Return [x, y] of the center of cell containing provided text 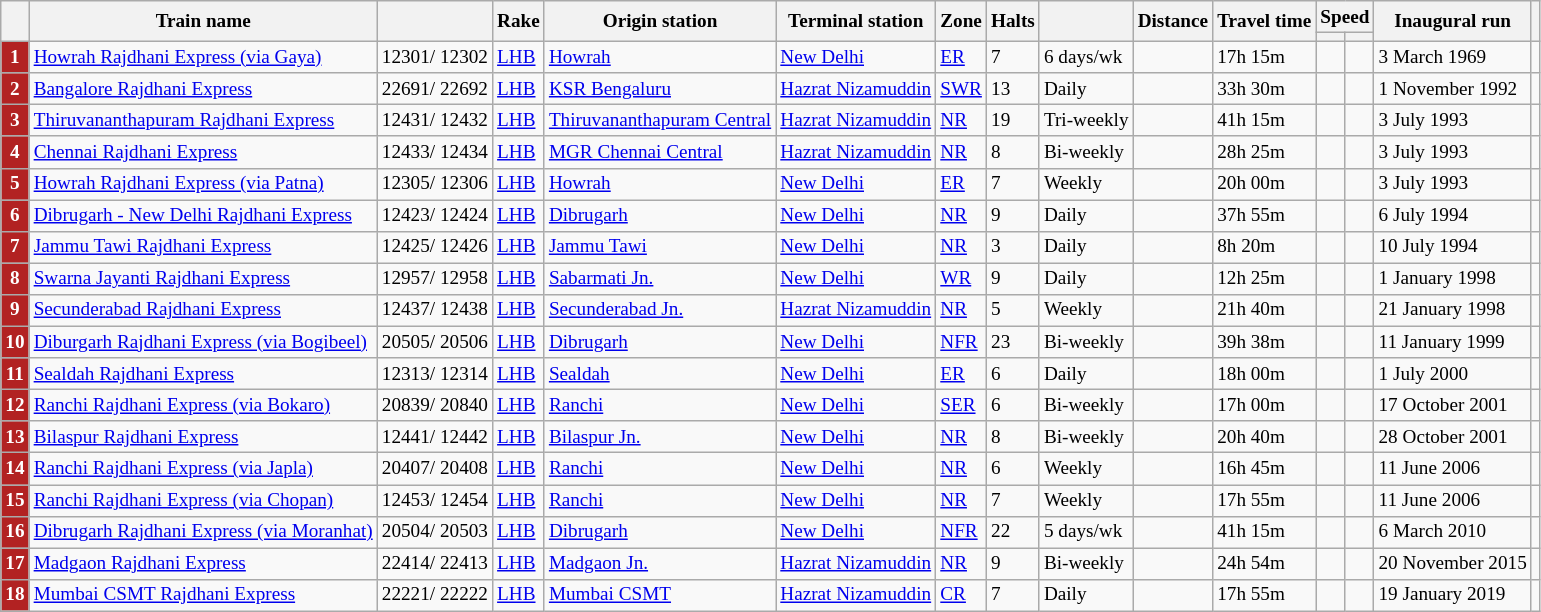
12313/ 12314 [434, 374]
Train name [203, 22]
3 March 1969 [1452, 57]
12433/ 12434 [434, 152]
20504/ 20503 [434, 532]
33h 30m [1264, 89]
12453/ 12454 [434, 500]
Sealdah Rajdhani Express [203, 374]
Madgaon Jn. [660, 564]
20839/ 20840 [434, 405]
12305/ 12306 [434, 184]
21h 40m [1264, 310]
Tri-weekly [1086, 121]
Sealdah [660, 374]
Halts [1012, 22]
17 [15, 564]
20 November 2015 [1452, 564]
Jammu Tawi [660, 247]
20h 40m [1264, 437]
8h 20m [1264, 247]
21 January 1998 [1452, 310]
Jammu Tawi Rajdhani Express [203, 247]
Dibrugarh Rajdhani Express (via Moranhat) [203, 532]
Ranchi Rajdhani Express (via Bokaro) [203, 405]
Ranchi Rajdhani Express (via Chopan) [203, 500]
Sabarmati Jn. [660, 279]
11 January 1999 [1452, 342]
10 [15, 342]
12425/ 12426 [434, 247]
Inaugural run [1452, 22]
28h 25m [1264, 152]
Madgaon Rajdhani Express [203, 564]
5 days/wk [1086, 532]
1 November 1992 [1452, 89]
17 October 2001 [1452, 405]
16h 45m [1264, 469]
CR [962, 595]
12431/ 12432 [434, 121]
SER [962, 405]
Swarna Jayanti Rajdhani Express [203, 279]
Secunderabad Rajdhani Express [203, 310]
17h 15m [1264, 57]
Bilaspur Jn. [660, 437]
20h 00m [1264, 184]
Speed [1345, 17]
16 [15, 532]
Thiruvananthapuram Central [660, 121]
12423/ 12424 [434, 216]
4 [15, 152]
6 July 1994 [1452, 216]
12437/ 12438 [434, 310]
Howrah Rajdhani Express (via Gaya) [203, 57]
Mumbai CSMT [660, 595]
Secunderabad Jn. [660, 310]
Ranchi Rajdhani Express (via Japla) [203, 469]
6 March 2010 [1452, 532]
20407/ 20408 [434, 469]
12301/ 12302 [434, 57]
Zone [962, 22]
KSR Bengaluru [660, 89]
Howrah Rajdhani Express (via Patna) [203, 184]
12957/ 12958 [434, 279]
1 [15, 57]
10 July 1994 [1452, 247]
18h 00m [1264, 374]
1 January 1998 [1452, 279]
Thiruvananthapuram Rajdhani Express [203, 121]
Bilaspur Rajdhani Express [203, 437]
17h 00m [1264, 405]
Distance [1173, 22]
Terminal station [856, 22]
20505/ 20506 [434, 342]
22221/ 22222 [434, 595]
WR [962, 279]
37h 55m [1264, 216]
19 January 2019 [1452, 595]
Rake [519, 22]
Diburgarh Rajdhani Express (via Bogibeel) [203, 342]
15 [15, 500]
22 [1012, 532]
Chennai Rajdhani Express [203, 152]
Dibrugarh - New Delhi Rajdhani Express [203, 216]
39h 38m [1264, 342]
18 [15, 595]
Mumbai CSMT Rajdhani Express [203, 595]
12 [15, 405]
1 July 2000 [1452, 374]
Bangalore Rajdhani Express [203, 89]
6 days/wk [1086, 57]
2 [15, 89]
19 [1012, 121]
11 [15, 374]
22414/ 22413 [434, 564]
24h 54m [1264, 564]
SWR [962, 89]
22691/ 22692 [434, 89]
28 October 2001 [1452, 437]
Origin station [660, 22]
14 [15, 469]
12h 25m [1264, 279]
12441/ 12442 [434, 437]
23 [1012, 342]
MGR Chennai Central [660, 152]
Travel time [1264, 22]
